Extract the (X, Y) coordinate from the center of the cell holding the provided text.  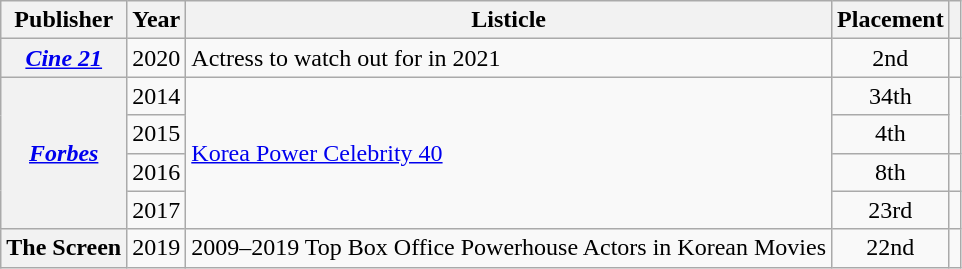
Cine 21 (64, 58)
Year (156, 20)
23rd (891, 210)
8th (891, 172)
2014 (156, 96)
2019 (156, 248)
2016 (156, 172)
The Screen (64, 248)
Publisher (64, 20)
Placement (891, 20)
4th (891, 134)
34th (891, 96)
2015 (156, 134)
2020 (156, 58)
Forbes (64, 153)
2009–2019 Top Box Office Powerhouse Actors in Korean Movies (509, 248)
Korea Power Celebrity 40 (509, 153)
Listicle (509, 20)
2nd (891, 58)
22nd (891, 248)
2017 (156, 210)
Actress to watch out for in 2021 (509, 58)
